Provide the [x, y] coordinate of the cell's center where the given text is located.  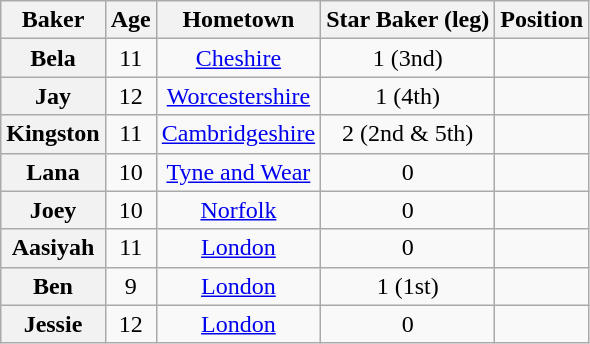
Hometown [238, 20]
Cheshire [238, 58]
1 (1st) [408, 286]
1 (4th) [408, 96]
Jay [53, 96]
Tyne and Wear [238, 172]
Norfolk [238, 210]
Jessie [53, 324]
Cambridgeshire [238, 134]
Kingston [53, 134]
Aasiyah [53, 248]
Joey [53, 210]
Baker [53, 20]
9 [130, 286]
Position [542, 20]
Lana [53, 172]
Ben [53, 286]
1 (3nd) [408, 58]
Worcestershire [238, 96]
Bela [53, 58]
2 (2nd & 5th) [408, 134]
Age [130, 20]
Star Baker (leg) [408, 20]
